For the text-containing cell, return its midpoint in (X, Y) coordinate format. 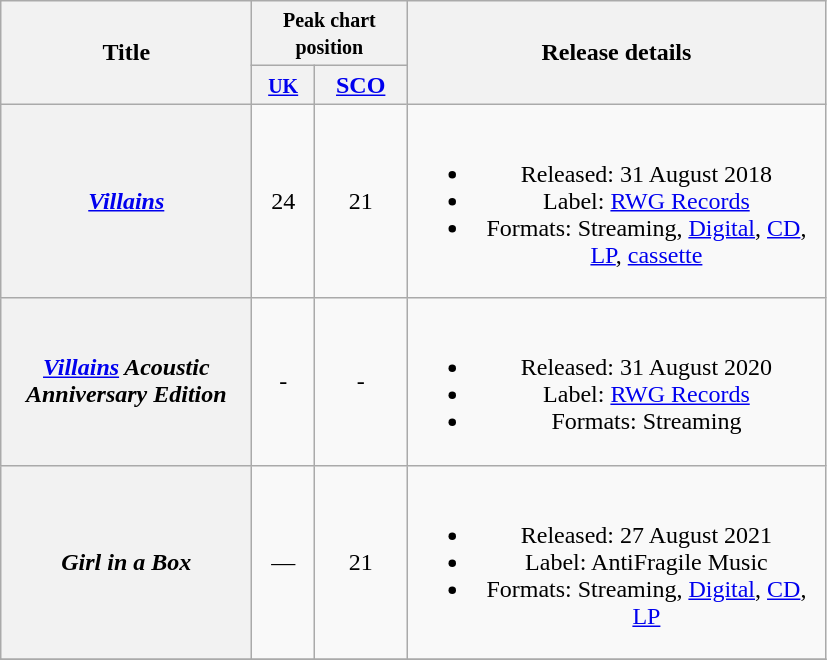
Released: 31 August 2018Label: RWG RecordsFormats: Streaming, Digital, CD, LP, cassette (616, 201)
Release details (616, 52)
Villains (126, 201)
Released: 31 August 2020Label: RWG RecordsFormats: Streaming (616, 382)
Peak chartposition (330, 34)
— (284, 562)
Girl in a Box (126, 562)
Released: 27 August 2021Label: AntiFragile MusicFormats: Streaming, Digital, CD, LP (616, 562)
24 (284, 201)
Title (126, 52)
SCO (361, 85)
Villains Acoustic Anniversary Edition (126, 382)
UK (284, 85)
